Find where the given text appears and provide that cell's center as (X, Y) coordinate. 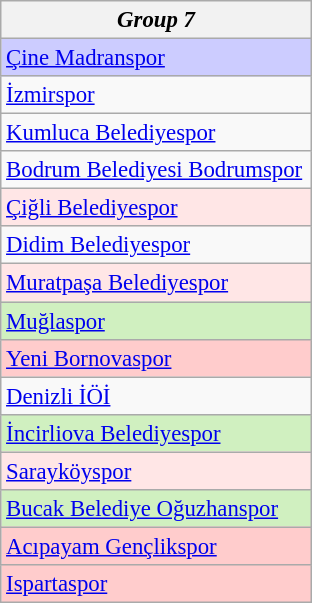
Çiğli Belediyespor (156, 208)
Acıpayam Gençlikspor (156, 546)
Bodrum Belediyesi Bodrumspor (156, 170)
Didim Belediyespor (156, 245)
Yeni Bornovaspor (156, 358)
Ispartaspor (156, 584)
Çine Madranspor (156, 58)
İzmirspor (156, 95)
İncirliova Belediyespor (156, 433)
Muratpaşa Belediyespor (156, 283)
Kumluca Belediyespor (156, 133)
Group 7 (156, 20)
Denizli İÖİ (156, 396)
Muğlaspor (156, 321)
Sarayköyspor (156, 471)
Bucak Belediye Oğuzhanspor (156, 509)
